Return [X, Y] of the center of cell containing provided text 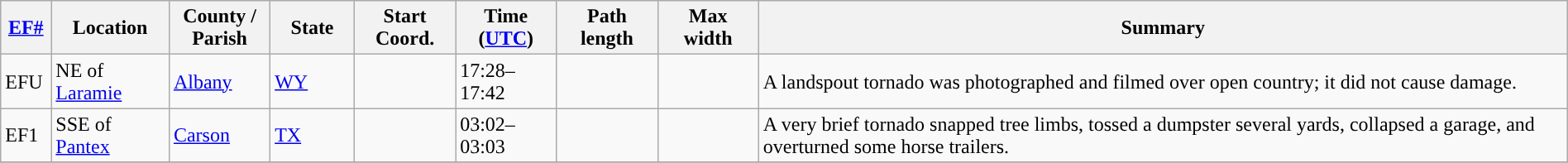
17:28–17:42 [506, 81]
Max width [708, 28]
Path length [607, 28]
Albany [219, 81]
TX [313, 136]
A very brief tornado snapped tree limbs, tossed a dumpster several yards, collapsed a garage, and overturned some horse trailers. [1163, 136]
Location [111, 28]
03:02–03:03 [506, 136]
State [313, 28]
SSE of Pantex [111, 136]
County / Parish [219, 28]
EF# [26, 28]
NE of Laramie [111, 81]
EFU [26, 81]
A landspout tornado was photographed and filmed over open country; it did not cause damage. [1163, 81]
Summary [1163, 28]
EF1 [26, 136]
WY [313, 81]
Carson [219, 136]
Start Coord. [404, 28]
Time (UTC) [506, 28]
